Pinpoint the cell where the given text exists, returning its [X, Y] midpoint coordinate. 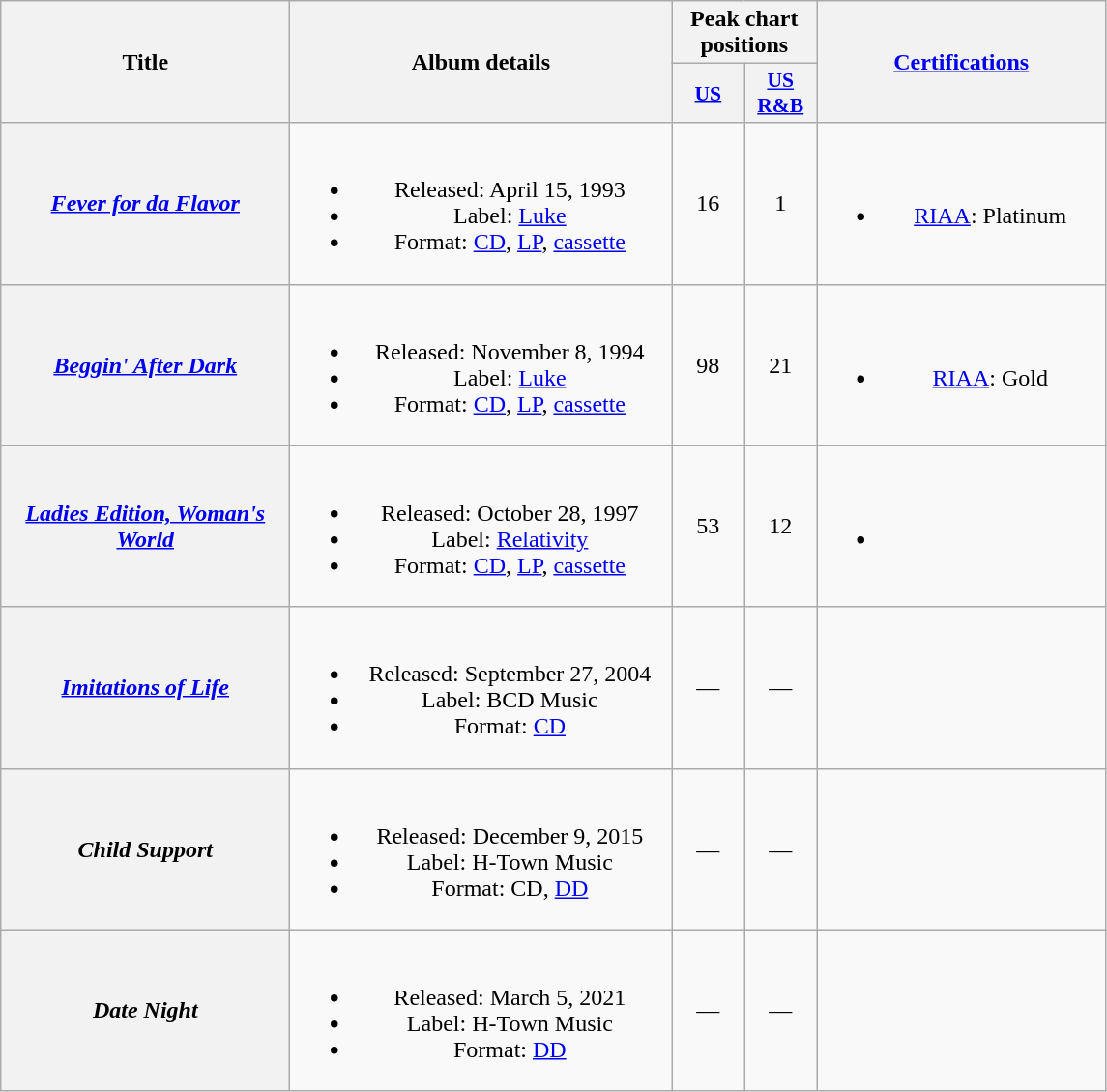
Released: March 5, 2021Label: H-Town MusicFormat: DD [481, 1011]
12 [781, 526]
Released: November 8, 1994Label: LukeFormat: CD, LP, cassette [481, 365]
Released: December 9, 2015Label: H-Town MusicFormat: CD, DD [481, 848]
Beggin' After Dark [145, 365]
Peak chart positions [744, 33]
US [708, 93]
Ladies Edition, Woman's World [145, 526]
Imitations of Life [145, 688]
53 [708, 526]
Fever for da Flavor [145, 203]
Album details [481, 62]
USR&B [781, 93]
Released: September 27, 2004Label: BCD MusicFormat: CD [481, 688]
RIAA: Platinum [961, 203]
Child Support [145, 848]
Released: October 28, 1997Label: RelativityFormat: CD, LP, cassette [481, 526]
RIAA: Gold [961, 365]
Title [145, 62]
Released: April 15, 1993Label: LukeFormat: CD, LP, cassette [481, 203]
Certifications [961, 62]
Date Night [145, 1011]
1 [781, 203]
21 [781, 365]
16 [708, 203]
98 [708, 365]
